Pinpoint the cell where the given text exists, returning its [x, y] midpoint coordinate. 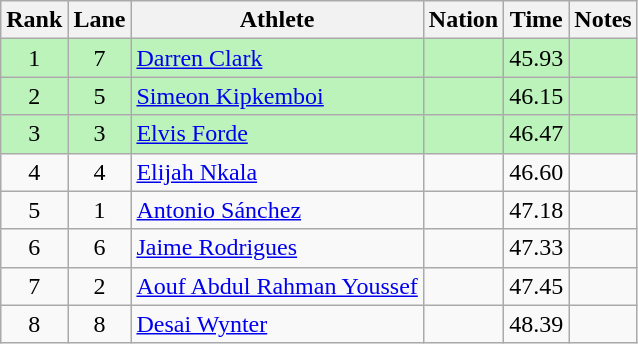
Nation [463, 20]
46.47 [536, 134]
Elvis Forde [277, 134]
Elijah Nkala [277, 172]
Darren Clark [277, 58]
Lane [100, 20]
47.18 [536, 210]
45.93 [536, 58]
Aouf Abdul Rahman Youssef [277, 286]
Rank [34, 20]
47.33 [536, 248]
Desai Wynter [277, 324]
48.39 [536, 324]
Time [536, 20]
46.15 [536, 96]
Antonio Sánchez [277, 210]
46.60 [536, 172]
Jaime Rodrigues [277, 248]
Simeon Kipkemboi [277, 96]
Athlete [277, 20]
Notes [603, 20]
47.45 [536, 286]
